For the text-containing cell, return its midpoint in (X, Y) coordinate format. 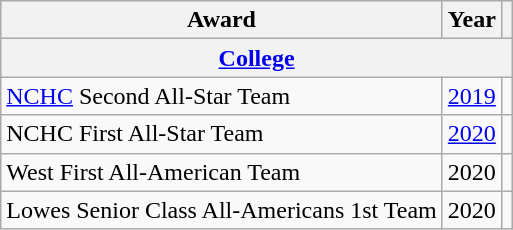
NCHC First All-Star Team (222, 134)
2019 (472, 96)
Year (472, 20)
NCHC Second All-Star Team (222, 96)
Award (222, 20)
Lowes Senior Class All-Americans 1st Team (222, 210)
West First All-American Team (222, 172)
College (257, 58)
